Pinpoint the cell where the given text exists, returning its [x, y] midpoint coordinate. 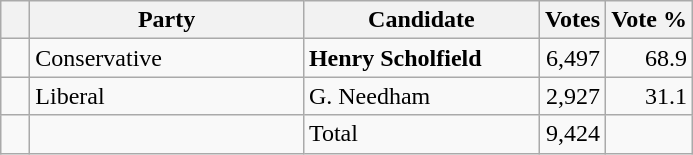
6,497 [572, 58]
9,424 [572, 134]
2,927 [572, 96]
Vote % [650, 20]
Henry Scholfield [421, 58]
Votes [572, 20]
Party [167, 20]
Liberal [167, 96]
Candidate [421, 20]
31.1 [650, 96]
G. Needham [421, 96]
Total [421, 134]
Conservative [167, 58]
68.9 [650, 58]
